Pinpoint the cell where the given text exists, returning its (X, Y) midpoint coordinate. 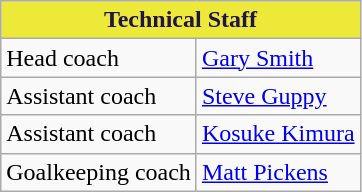
Matt Pickens (278, 172)
Kosuke Kimura (278, 134)
Head coach (99, 58)
Steve Guppy (278, 96)
Goalkeeping coach (99, 172)
Gary Smith (278, 58)
Technical Staff (180, 20)
